Identify which cell holds the provided text, then report its (x, y) central coordinate. 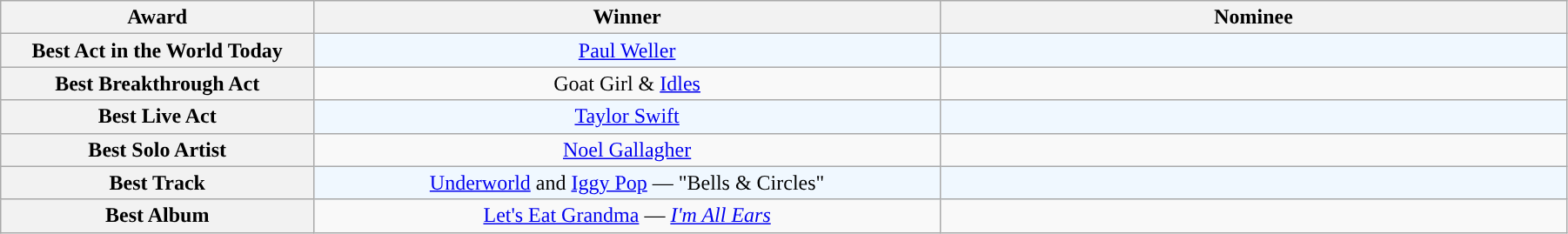
Best Track (157, 183)
Best Breakthrough Act (157, 84)
Taylor Swift (627, 117)
Underworld and Iggy Pop — "Bells & Circles" (627, 183)
Winner (627, 17)
Best Act in the World Today (157, 50)
Goat Girl & Idles (627, 84)
Award (157, 17)
Best Live Act (157, 117)
Best Solo Artist (157, 150)
Let's Eat Grandma — I'm All Ears (627, 216)
Best Album (157, 216)
Nominee (1254, 17)
Paul Weller (627, 50)
Noel Gallagher (627, 150)
